Provide the [X, Y] coordinate of the cell's center where the given text is located.  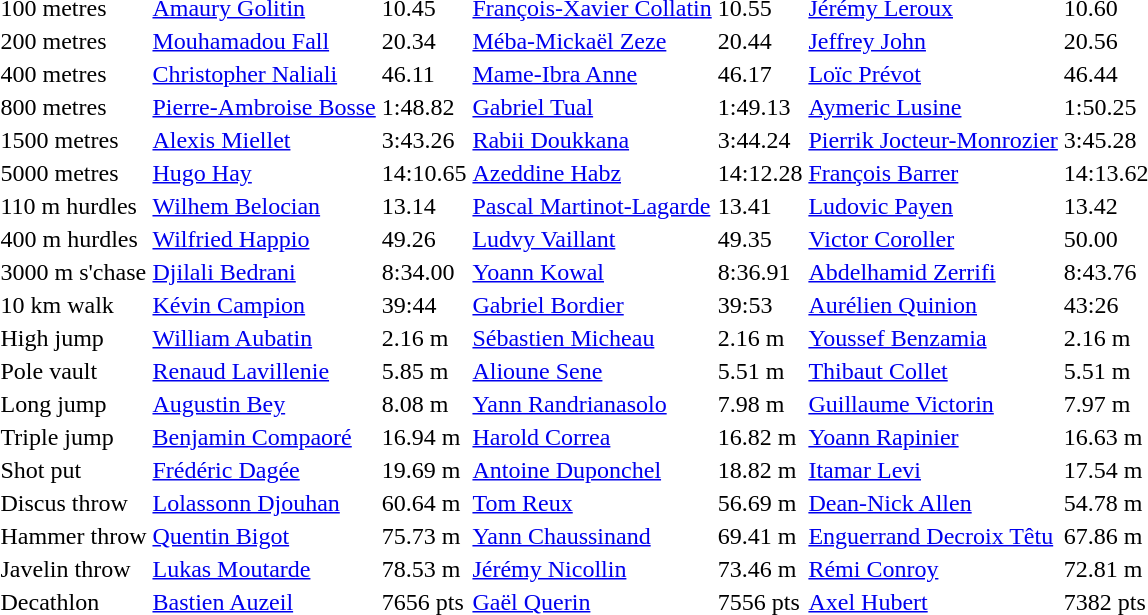
Tom Reux [592, 503]
Enguerrand Decroix Têtu [933, 536]
Antoine Duponchel [592, 470]
Azeddine Habz [592, 173]
60.64 m [424, 503]
39:44 [424, 305]
19.69 m [424, 470]
1:48.82 [424, 107]
8.08 m [424, 404]
Itamar Levi [933, 470]
8:34.00 [424, 272]
Abdelhamid Zerrifi [933, 272]
Jérémy Nicollin [592, 569]
Pierrik Jocteur-Monrozier [933, 140]
49.35 [760, 239]
Yann Randrianasolo [592, 404]
Gabriel Tual [592, 107]
Alioune Sene [592, 371]
3:44.24 [760, 140]
François Barrer [933, 173]
46.11 [424, 74]
Thibaut Collet [933, 371]
Mouhamadou Fall [264, 41]
1:49.13 [760, 107]
Aymeric Lusine [933, 107]
Ludovic Payen [933, 206]
Pierre-Ambroise Bosse [264, 107]
Sébastien Micheau [592, 338]
Wilfried Happio [264, 239]
Méba-Mickaël Zeze [592, 41]
7.98 m [760, 404]
49.26 [424, 239]
Yann Chaussinand [592, 536]
Wilhem Belocian [264, 206]
Djilali Bedrani [264, 272]
13.41 [760, 206]
Christopher Naliali [264, 74]
Renaud Lavillenie [264, 371]
Yoann Rapinier [933, 437]
Aurélien Quinion [933, 305]
3:43.26 [424, 140]
Pascal Martinot-Lagarde [592, 206]
46.17 [760, 74]
Rémi Conroy [933, 569]
Dean-Nick Allen [933, 503]
Quentin Bigot [264, 536]
75.73 m [424, 536]
78.53 m [424, 569]
William Aubatin [264, 338]
39:53 [760, 305]
18.82 m [760, 470]
69.41 m [760, 536]
Kévin Campion [264, 305]
14:12.28 [760, 173]
Ludvy Vaillant [592, 239]
56.69 m [760, 503]
13.14 [424, 206]
5.51 m [760, 371]
73.46 m [760, 569]
5.85 m [424, 371]
Yoann Kowal [592, 272]
Alexis Miellet [264, 140]
Harold Correa [592, 437]
Jeffrey John [933, 41]
Lolassonn Djouhan [264, 503]
Benjamin Compaoré [264, 437]
20.34 [424, 41]
Mame-Ibra Anne [592, 74]
Frédéric Dagée [264, 470]
Youssef Benzamia [933, 338]
8:36.91 [760, 272]
14:10.65 [424, 173]
20.44 [760, 41]
Lukas Moutarde [264, 569]
Victor Coroller [933, 239]
16.94 m [424, 437]
Rabii Doukkana [592, 140]
Augustin Bey [264, 404]
16.82 m [760, 437]
Loïc Prévot [933, 74]
Gabriel Bordier [592, 305]
Hugo Hay [264, 173]
Guillaume Victorin [933, 404]
